Detect which cell encompasses the target text, then output its [X, Y] center coordinate. 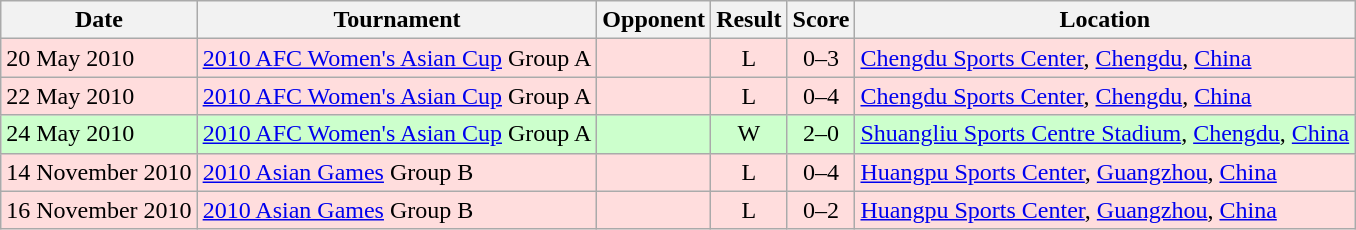
0–2 [821, 210]
14 November 2010 [99, 172]
Tournament [397, 20]
0–3 [821, 58]
20 May 2010 [99, 58]
Date [99, 20]
Score [821, 20]
Shuangliu Sports Centre Stadium, Chengdu, China [1105, 134]
16 November 2010 [99, 210]
24 May 2010 [99, 134]
2–0 [821, 134]
W [749, 134]
Result [749, 20]
Location [1105, 20]
Opponent [654, 20]
22 May 2010 [99, 96]
